Provide the [x, y] coordinate of the cell's center where the given text is located.  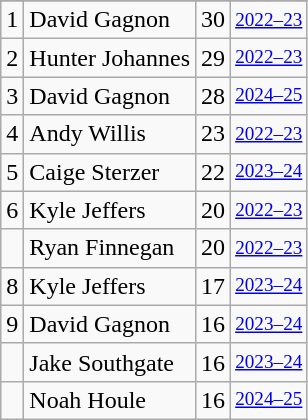
23 [214, 134]
2 [12, 58]
Hunter Johannes [110, 58]
22 [214, 172]
17 [214, 286]
5 [12, 172]
9 [12, 324]
Caige Sterzer [110, 172]
Andy Willis [110, 134]
Noah Houle [110, 400]
8 [12, 286]
4 [12, 134]
6 [12, 210]
Ryan Finnegan [110, 248]
28 [214, 96]
Jake Southgate [110, 362]
3 [12, 96]
29 [214, 58]
30 [214, 20]
1 [12, 20]
